Return the [x, y] coordinate for the center point of the cell that contains the specified text.  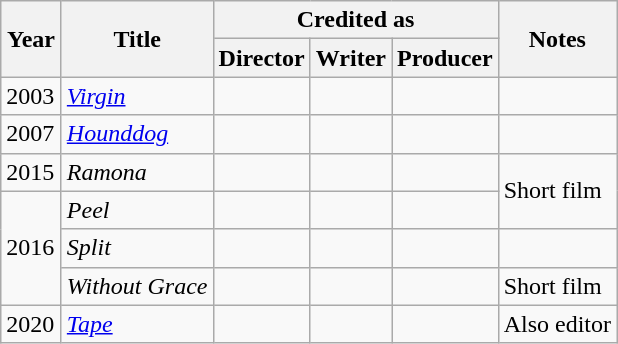
2007 [32, 134]
Tape [137, 324]
2016 [32, 248]
Notes [557, 39]
Director [262, 58]
Writer [350, 58]
Ramona [137, 172]
Virgin [137, 96]
Split [137, 248]
Peel [137, 210]
Also editor [557, 324]
2020 [32, 324]
2015 [32, 172]
Credited as [356, 20]
Producer [446, 58]
Hounddog [137, 134]
Without Grace [137, 286]
2003 [32, 96]
Year [32, 39]
Title [137, 39]
